Output the (x, y) coordinate of the center of the cell containing the given text.  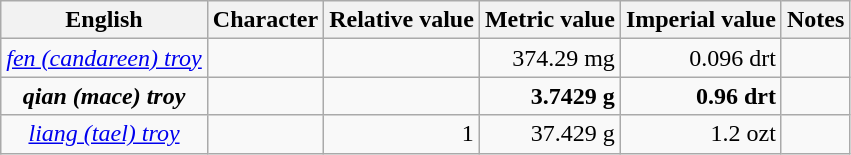
0.96 drt (700, 96)
fen (candareen) troy (104, 58)
37.429 g (550, 134)
English (104, 20)
qian (mace) troy (104, 96)
Relative value (402, 20)
Character (265, 20)
Imperial value (700, 20)
liang (tael) troy (104, 134)
3.7429 g (550, 96)
1.2 ozt (700, 134)
Metric value (550, 20)
1 (402, 134)
374.29 mg (550, 58)
Notes (815, 20)
0.096 drt (700, 58)
